Scan for the cell matching the given text and deliver its [X, Y] coordinate at center. 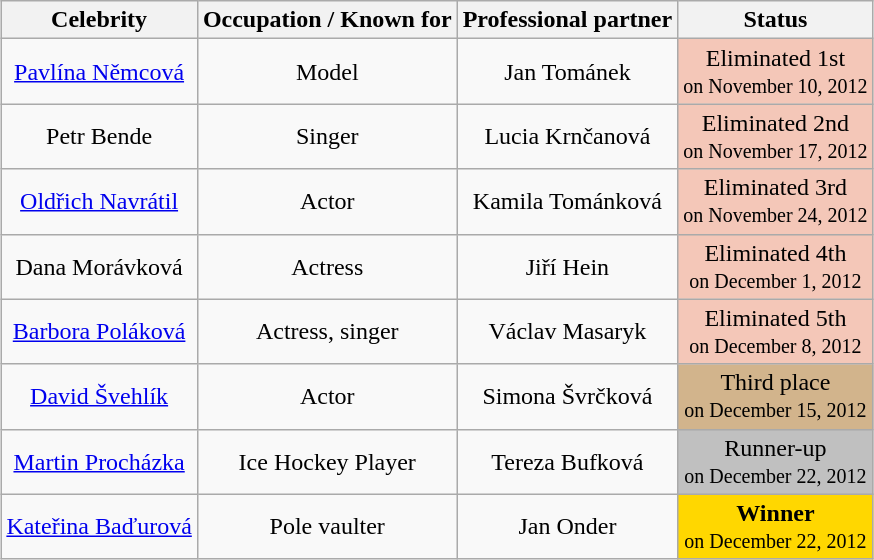
Eliminated 2ndon November 17, 2012 [776, 136]
Oldřich Navrátil [99, 202]
Singer [327, 136]
Actress, singer [327, 332]
Simona Švrčková [568, 396]
Eliminated 5thon December 8, 2012 [776, 332]
Kamila Tománková [568, 202]
Dana Morávková [99, 266]
Barbora Poláková [99, 332]
Runner-upon December 22, 2012 [776, 462]
Jan Onder [568, 526]
Eliminated 3rdon November 24, 2012 [776, 202]
Pavlína Němcová [99, 72]
Eliminated 1ston November 10, 2012 [776, 72]
Celebrity [99, 20]
Martin Procházka [99, 462]
Jan Tománek [568, 72]
Lucia Krnčanová [568, 136]
Kateřina Baďurová [99, 526]
Occupation / Known for [327, 20]
Jiří Hein [568, 266]
Model [327, 72]
Winner on December 22, 2012 [776, 526]
Petr Bende [99, 136]
David Švehlík [99, 396]
Third placeon December 15, 2012 [776, 396]
Status [776, 20]
Ice Hockey Player [327, 462]
Václav Masaryk [568, 332]
Pole vaulter [327, 526]
Tereza Bufková [568, 462]
Actress [327, 266]
Eliminated 4thon December 1, 2012 [776, 266]
Professional partner [568, 20]
